Return the [X, Y] coordinate for the center point of the cell that contains the specified text.  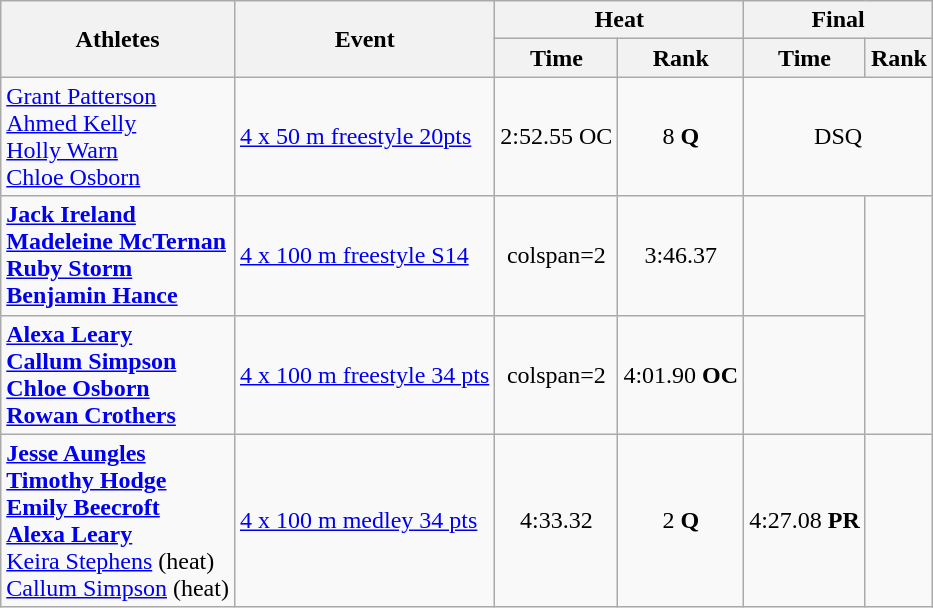
Event [364, 39]
4 x 100 m freestyle S14 [364, 256]
4 x 100 m freestyle 34 pts [364, 374]
Athletes [118, 39]
4:01.90 OC [681, 374]
4 x 50 m freestyle 20pts [364, 136]
8 Q [681, 136]
Final [838, 20]
Jesse Aungles Timothy Hodge Emily Beecroft Alexa Leary Keira Stephens (heat) Callum Simpson (heat) [118, 520]
4 x 100 m medley 34 pts [364, 520]
2:52.55 OC [556, 136]
4:33.32 [556, 520]
DSQ [838, 136]
Alexa Leary Callum Simpson Chloe Osborn Rowan Crothers [118, 374]
Grant Patterson Ahmed Kelly Holly Warn Chloe Osborn [118, 136]
Jack Ireland Madeleine McTernan Ruby Storm Benjamin Hance [118, 256]
Heat [620, 20]
2 Q [681, 520]
4:27.08 PR [805, 520]
3:46.37 [681, 256]
